Search for the cell housing the specified text and yield its [X, Y] center coordinate. 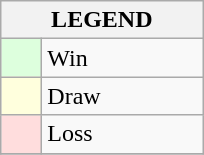
Loss [122, 134]
Win [122, 58]
LEGEND [102, 20]
Draw [122, 96]
